For the text-containing cell, return its midpoint in [X, Y] coordinate format. 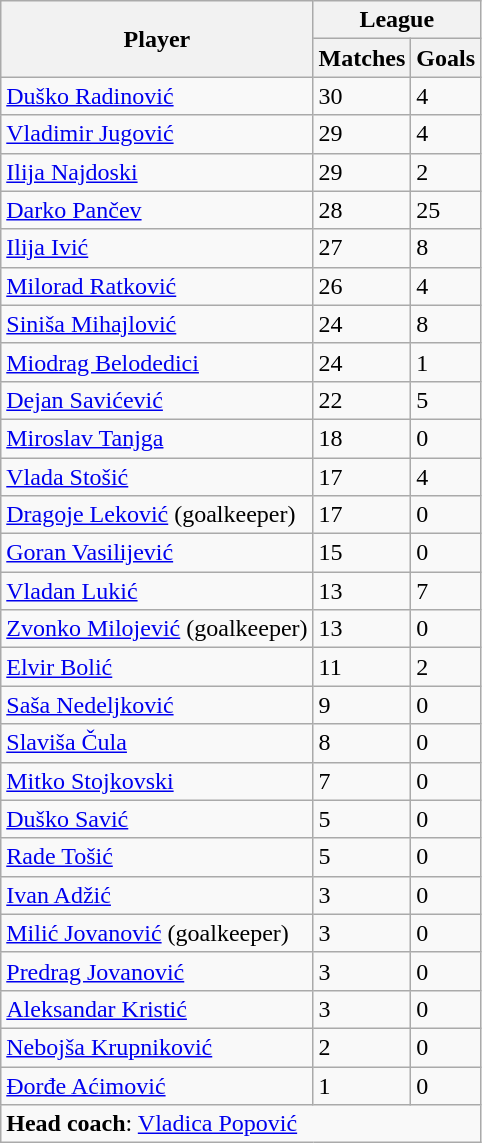
11 [362, 667]
Slaviša Čula [157, 743]
Head coach: Vladica Popović [241, 1124]
Mitko Stojkovski [157, 781]
Milorad Ratković [157, 286]
15 [362, 553]
30 [362, 96]
Duško Savić [157, 819]
Saša Nedeljković [157, 705]
Ilija Ivić [157, 248]
Goran Vasilijević [157, 553]
Aleksandar Kristić [157, 1009]
26 [362, 286]
Elvir Bolić [157, 667]
27 [362, 248]
Miroslav Tanjga [157, 438]
Darko Pančev [157, 210]
Đorđe Aćimović [157, 1085]
Player [157, 39]
9 [362, 705]
Predrag Jovanović [157, 971]
22 [362, 400]
Dragoje Leković (goalkeeper) [157, 515]
Rade Tošić [157, 857]
Dejan Savićević [157, 400]
Duško Radinović [157, 96]
League [396, 20]
Ivan Adžić [157, 895]
Ilija Najdoski [157, 172]
Goals [446, 58]
Nebojša Krupniković [157, 1047]
Milić Jovanović (goalkeeper) [157, 933]
Siniša Mihajlović [157, 324]
Vladimir Jugović [157, 134]
Vladan Lukić [157, 591]
Vlada Stošić [157, 477]
Zvonko Milojević (goalkeeper) [157, 629]
18 [362, 438]
28 [362, 210]
Matches [362, 58]
25 [446, 210]
Miodrag Belodedici [157, 362]
